Identify which cell holds the provided text, then report its [x, y] central coordinate. 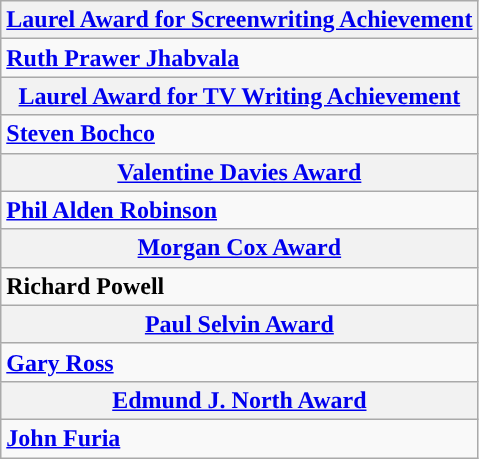
Ruth Prawer Jhabvala [240, 58]
Steven Bochco [240, 134]
Paul Selvin Award [240, 324]
Morgan Cox Award [240, 248]
John Furia [240, 438]
Phil Alden Robinson [240, 210]
Richard Powell [240, 286]
Laurel Award for Screenwriting Achievement [240, 20]
Laurel Award for TV Writing Achievement [240, 96]
Valentine Davies Award [240, 172]
Edmund J. North Award [240, 400]
Gary Ross [240, 362]
